From the cell containing the given text, extract its center point as [X, Y] coordinate. 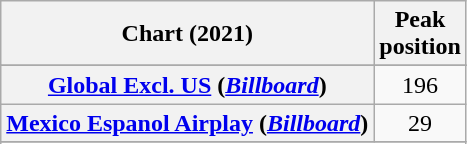
29 [420, 123]
196 [420, 85]
Chart (2021) [188, 34]
Peakposition [420, 34]
Mexico Espanol Airplay (Billboard) [188, 123]
Global Excl. US (Billboard) [188, 85]
